Determine the (X, Y) coordinate at the center of the cell enclosing the given text.  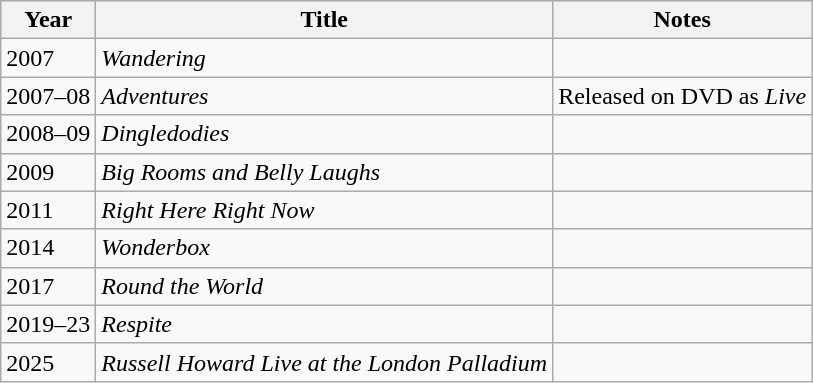
2009 (48, 172)
Big Rooms and Belly Laughs (324, 172)
Adventures (324, 96)
2019–23 (48, 324)
Dingledodies (324, 134)
2007 (48, 58)
2011 (48, 210)
Notes (682, 20)
Right Here Right Now (324, 210)
2014 (48, 248)
2025 (48, 362)
2007–08 (48, 96)
Round the World (324, 286)
Wandering (324, 58)
Year (48, 20)
Respite (324, 324)
Wonderbox (324, 248)
Released on DVD as Live (682, 96)
Title (324, 20)
2017 (48, 286)
Russell Howard Live at the London Palladium (324, 362)
2008–09 (48, 134)
